Scan for the cell matching the given text and deliver its (X, Y) coordinate at center. 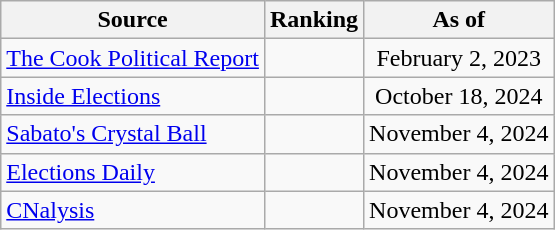
October 18, 2024 (459, 96)
Inside Elections (133, 96)
The Cook Political Report (133, 58)
February 2, 2023 (459, 58)
Source (133, 20)
Ranking (314, 20)
Sabato's Crystal Ball (133, 134)
As of (459, 20)
Elections Daily (133, 172)
CNalysis (133, 210)
